Determine the [X, Y] coordinate at the center of the cell enclosing the given text.  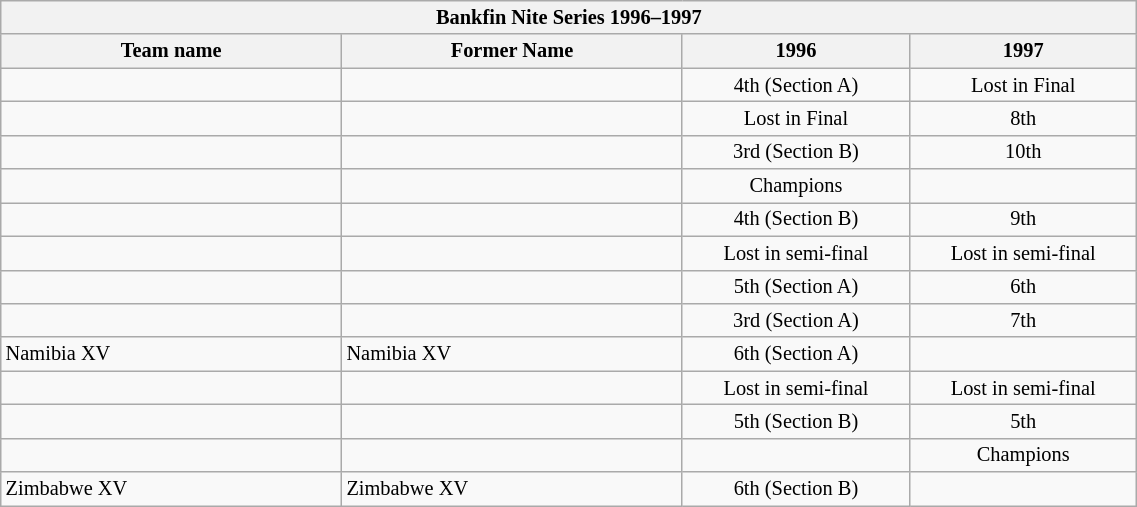
9th [1024, 219]
6th (Section B) [796, 489]
Bankfin Nite Series 1996–1997 [569, 17]
6th [1024, 287]
3rd (Section A) [796, 320]
5th [1024, 421]
8th [1024, 118]
1996 [796, 51]
Former Name [512, 51]
4th (Section B) [796, 219]
5th (Section A) [796, 287]
10th [1024, 152]
Team name [172, 51]
1997 [1024, 51]
6th (Section A) [796, 354]
3rd (Section B) [796, 152]
4th (Section A) [796, 85]
7th [1024, 320]
5th (Section B) [796, 421]
